Locate the cell with the specified text and output its [x, y] center coordinate. 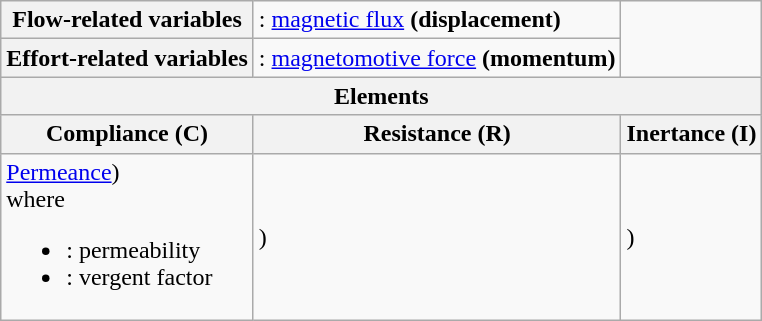
Effort-related variables [128, 58]
: magnetomotive force (momentum) [437, 58]
: magnetic flux (displacement) [437, 20]
Elements [382, 96]
Inertance (I) [692, 134]
Permeance) where: permeability: vergent factor [128, 236]
Resistance (R) [437, 134]
Compliance (C) [128, 134]
Flow-related variables [128, 20]
